Capture the cell that displays the provided text and extract its (X, Y) central coordinate. 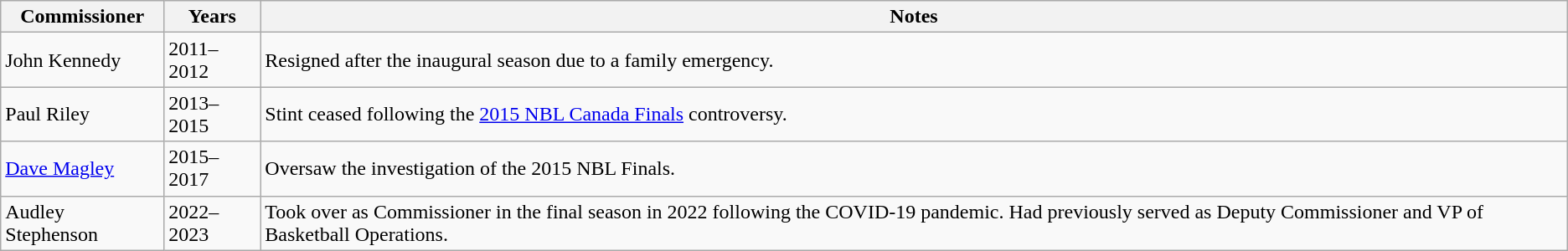
2015–2017 (213, 169)
2013–2015 (213, 114)
Resigned after the inaugural season due to a family emergency. (914, 60)
Paul Riley (82, 114)
Stint ceased following the 2015 NBL Canada Finals controversy. (914, 114)
Oversaw the investigation of the 2015 NBL Finals. (914, 169)
Dave Magley (82, 169)
Audley Stephenson (82, 223)
2011–2012 (213, 60)
2022–2023 (213, 223)
Commissioner (82, 17)
John Kennedy (82, 60)
Years (213, 17)
Notes (914, 17)
